Scan for the cell matching the given text and deliver its [x, y] coordinate at center. 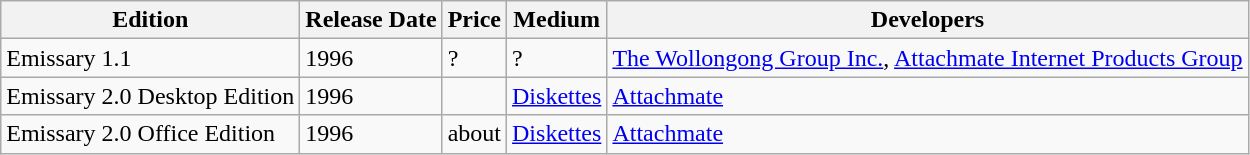
The Wollongong Group Inc., Attachmate Internet Products Group [928, 58]
Edition [150, 20]
Release Date [371, 20]
Developers [928, 20]
Emissary 1.1 [150, 58]
Emissary 2.0 Office Edition [150, 134]
Medium [557, 20]
Emissary 2.0 Desktop Edition [150, 96]
about [474, 134]
Price [474, 20]
